Return (x, y) of the center of cell containing provided text 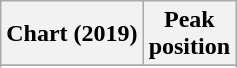
Peak position (189, 34)
Chart (2019) (72, 34)
